Search for the cell housing the specified text and yield its [X, Y] center coordinate. 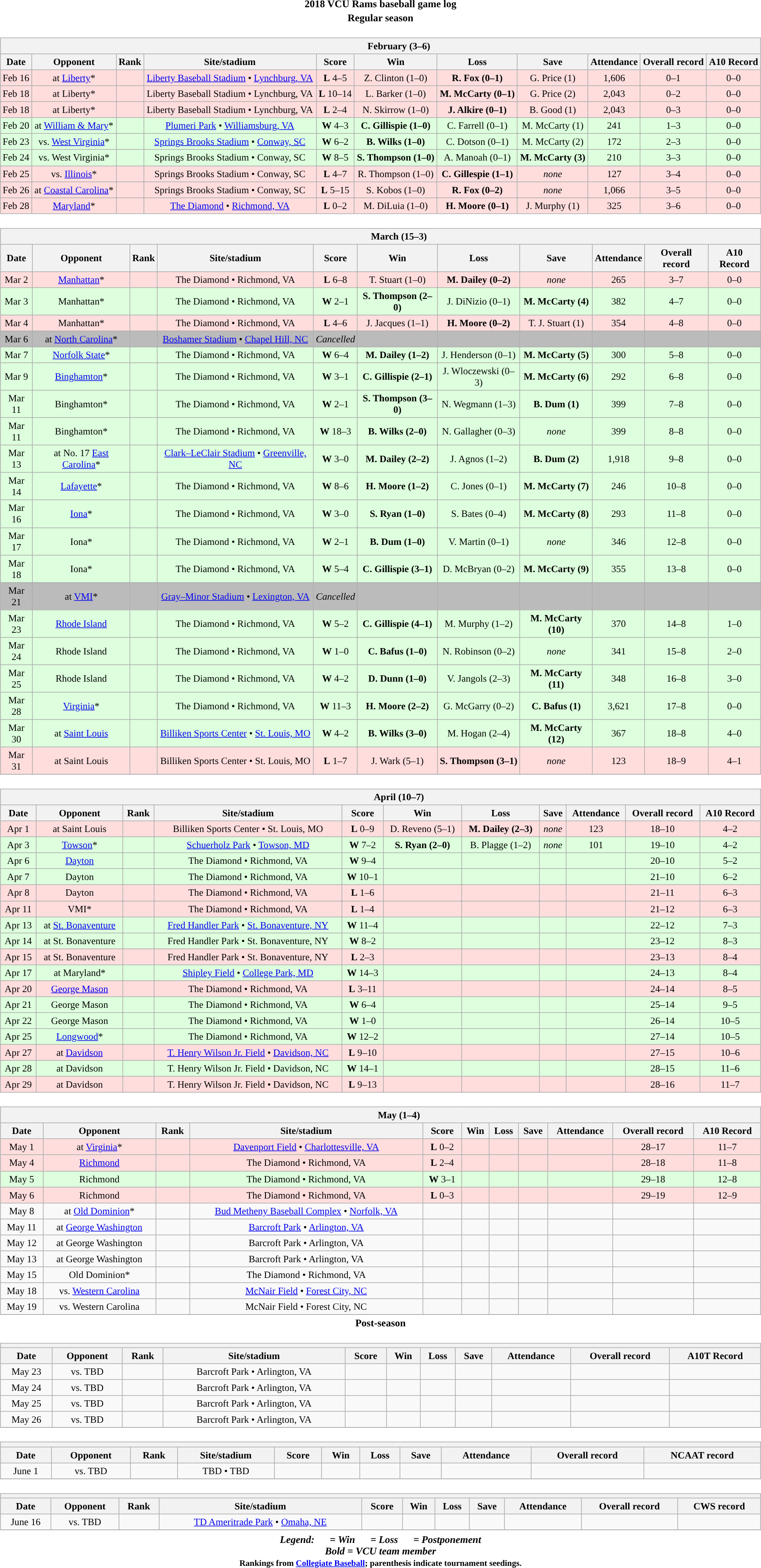
N. Gallagher (0–3) [479, 431]
L 1–6 [363, 893]
18–9 [676, 761]
8–3 [730, 941]
293 [618, 514]
210 [614, 158]
1–0 [734, 623]
21–11 [662, 893]
23–13 [662, 957]
vs. Illinois* [74, 174]
B. Wilks (3–0) [397, 733]
1,066 [614, 190]
C. Dotson (0–1) [477, 142]
Boshamer Stadium • Chapel Hill, NC [235, 339]
May 1 [22, 1147]
26–14 [662, 1021]
Mar 30 [17, 733]
V. Martin (0–1) [479, 541]
Norfolk State* [82, 355]
C. Jones (0–1) [479, 487]
D. Dunn (1–0) [397, 679]
at Virginia* [99, 1147]
Mar 31 [17, 761]
L 4–6 [335, 323]
18–8 [676, 733]
Apr 22 [19, 1021]
Virginia* [82, 706]
2–0 [734, 651]
3–4 [674, 174]
8–5 [730, 989]
Mar 25 [17, 679]
CWS record [719, 1506]
2–3 [674, 142]
21–10 [662, 877]
241 [614, 126]
W 5–2 [335, 623]
4–7 [676, 302]
Apr 21 [19, 1005]
Z. Clinton (1–0) [396, 78]
Clark–LeClair Stadium • Greenville, NC [235, 459]
Lafayette* [82, 487]
W 14–3 [363, 973]
9–8 [676, 459]
May 18 [22, 1291]
June 1 [26, 1471]
Schuerholz Park • Towson, MD [248, 845]
Bud Metheny Baseball Complex • Norfolk, VA [306, 1211]
B. Dum (1) [556, 404]
Apr 28 [19, 1069]
15–8 [676, 651]
M. McCarty (2) [552, 142]
Apr 15 [19, 957]
W 14–1 [363, 1069]
May (1–4) [380, 1115]
W 11–3 [335, 706]
24–14 [662, 989]
Apr 29 [19, 1085]
R. Fox (0–2) [477, 190]
S. Ryan (2–0) [422, 845]
8–8 [676, 431]
VMI* [79, 909]
Gray–Minor Stadium • Lexington, VA [235, 596]
5–2 [730, 861]
C. Gillespie (1–1) [477, 174]
R. Fox (0–1) [477, 78]
24–13 [662, 973]
T. Stuart (1–0) [397, 279]
February (3–6) [380, 46]
May 4 [22, 1163]
NCAAT record [702, 1455]
C. Bafus (1–0) [397, 651]
12–9 [727, 1195]
Towson* [79, 845]
H. Moore (2–2) [397, 706]
0–3 [674, 110]
Apr 7 [19, 877]
Mar 17 [17, 541]
Shipley Field • College Park, MD [248, 973]
A10T Record [715, 1356]
May 19 [22, 1307]
M. McCarty (10) [556, 623]
W 12–2 [363, 1037]
M. DiLuia (1–0) [396, 206]
L 4–5 [335, 78]
3–7 [676, 279]
370 [618, 623]
L 10–14 [335, 94]
Apr 6 [19, 861]
L 5–15 [335, 190]
C. Gillispie (2–1) [397, 376]
Apr 20 [19, 989]
1–3 [674, 126]
S. Bates (0–4) [479, 514]
March (15–3) [380, 236]
Apr 17 [19, 973]
M. McCarty (12) [556, 733]
Mar 6 [17, 339]
16–8 [676, 679]
Mar 7 [17, 355]
Mar 9 [17, 376]
L 1–4 [363, 909]
0–1 [674, 78]
Mar 14 [17, 487]
C. Gillispie (3–1) [397, 569]
Mar 3 [17, 302]
28–16 [662, 1085]
Feb 24 [16, 158]
Apr 14 [19, 941]
W 8–5 [335, 158]
L 2–3 [363, 957]
265 [618, 279]
Feb 28 [16, 206]
B. Dum (2) [556, 459]
A. Manoah (0–1) [477, 158]
M. Dailey (1–2) [397, 355]
W 7–2 [363, 845]
M. McCarty (11) [556, 679]
S. Thompson (1–0) [396, 158]
W 8–6 [335, 487]
M. Dailey (2–3) [501, 829]
Davenport Field • Charlottesville, VA [306, 1147]
4–1 [734, 761]
354 [618, 323]
292 [618, 376]
19–10 [662, 845]
1,606 [614, 78]
9–5 [730, 1005]
L 3–11 [363, 989]
J. Alkire (0–1) [477, 110]
C. Bafus (1) [556, 706]
L 0–3 [443, 1195]
J. Jacques (1–1) [397, 323]
M. McCarty (4) [556, 302]
M. McCarty (1) [552, 126]
20–10 [662, 861]
May 25 [26, 1404]
11–6 [730, 1069]
L 4–7 [335, 174]
C. Gillispie (4–1) [397, 623]
L 9–10 [363, 1052]
W 10–1 [363, 877]
Apr 27 [19, 1052]
Apr 11 [19, 909]
7–3 [730, 925]
382 [618, 302]
L. Barker (1–0) [396, 94]
S. Thompson (3–0) [397, 404]
Feb 23 [16, 142]
G. Price (1) [552, 78]
G. McGarry (0–2) [479, 706]
W 4–3 [335, 126]
B. Dum (1–0) [397, 541]
H. Moore (0–2) [479, 323]
B. Good (1) [552, 110]
M. McCarty (8) [556, 514]
Apr 3 [19, 845]
at Old Dominion* [99, 1211]
M. McCarty (6) [556, 376]
4–8 [676, 323]
3–0 [734, 679]
M. McCarty (0–1) [477, 94]
L 0–9 [363, 829]
T. J. Stuart (1) [556, 323]
355 [618, 569]
May 11 [22, 1227]
22–12 [662, 925]
0–2 [674, 94]
Mar 23 [17, 623]
28–15 [662, 1069]
W 9–4 [363, 861]
367 [618, 733]
May 5 [22, 1179]
13–8 [676, 569]
101 [596, 845]
May 15 [22, 1275]
J. Agnos (1–2) [479, 459]
L 9–13 [363, 1085]
C. Farrell (0–1) [477, 126]
at North Carolina* [82, 339]
17–8 [676, 706]
H. Moore (1–2) [397, 487]
W 5–4 [335, 569]
Apr 25 [19, 1037]
M. Murphy (1–2) [479, 623]
21–12 [662, 909]
S. Thompson (3–1) [479, 761]
L 6–8 [335, 279]
D. Reveno (5–1) [422, 829]
Apr 13 [19, 925]
29–19 [653, 1195]
J. Wloczewski (0–3) [479, 376]
Plumeri Park • Williamsburg, VA [230, 126]
Feb 16 [16, 78]
Feb 25 [16, 174]
Apr 8 [19, 893]
May 23 [26, 1372]
May 8 [22, 1211]
Longwood* [79, 1037]
23–12 [662, 941]
May 6 [22, 1195]
at Maryland* [79, 973]
S. Thompson (2–0) [397, 302]
Mar 18 [17, 569]
3–5 [674, 190]
14–8 [676, 623]
341 [618, 651]
B. Wilks (2–0) [397, 431]
April (10–7) [380, 797]
3–6 [674, 206]
Apr 1 [19, 829]
Feb 20 [16, 126]
29–18 [653, 1179]
W 11–4 [363, 925]
TD Ameritrade Park • Omaha, NE [260, 1522]
S. Ryan (1–0) [397, 514]
6–8 [676, 376]
W 8–2 [363, 941]
R. Thompson (1–0) [396, 174]
M. McCarty (3) [552, 158]
Feb 26 [16, 190]
3,621 [618, 706]
B. Wilks (1–0) [396, 142]
28–18 [653, 1163]
at Coastal Carolina* [74, 190]
N. Robinson (0–2) [479, 651]
7–8 [676, 404]
May 13 [22, 1259]
172 [614, 142]
May 12 [22, 1243]
Mar 13 [17, 459]
10–8 [676, 487]
May 26 [26, 1420]
J. Murphy (1) [552, 206]
Mar 2 [17, 279]
H. Moore (0–1) [477, 206]
M. Dailey (0–2) [479, 279]
W 18–3 [335, 431]
C. Gillispie (1–0) [396, 126]
Mar 28 [17, 706]
M. McCarty (5) [556, 355]
D. McBryan (0–2) [479, 569]
B. Plagge (1–2) [501, 845]
W 6–2 [335, 142]
325 [614, 206]
N. Skirrow (1–0) [396, 110]
at No. 17 East Carolina* [82, 459]
at William & Mary* [74, 126]
May 24 [26, 1388]
28–17 [653, 1147]
3–3 [674, 158]
L 1–7 [335, 761]
June 16 [25, 1522]
246 [618, 487]
G. Price (2) [552, 94]
25–14 [662, 1005]
M. McCarty (7) [556, 487]
Mar 4 [17, 323]
10–6 [730, 1052]
TBD • TBD [226, 1471]
J. DiNizio (0–1) [479, 302]
Maryland* [74, 206]
S. Kobos (1–0) [396, 190]
M. Dailey (2–2) [397, 459]
M. McCarty (9) [556, 569]
27–14 [662, 1037]
4–0 [734, 733]
18–10 [662, 829]
N. Wegmann (1–3) [479, 404]
J. Wark (5–1) [397, 761]
6–2 [730, 877]
348 [618, 679]
1,918 [618, 459]
J. Henderson (0–1) [479, 355]
Mar 21 [17, 596]
27–15 [662, 1052]
Mar 16 [17, 514]
127 [614, 174]
5–8 [676, 355]
346 [618, 541]
at VMI* [82, 596]
V. Jangols (2–3) [479, 679]
Old Dominion* [99, 1275]
Mar 24 [17, 651]
300 [618, 355]
M. Hogan (2–4) [479, 733]
